Identify which cell holds the provided text, then report its (X, Y) central coordinate. 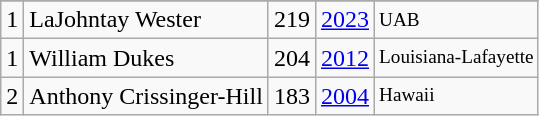
183 (292, 96)
William Dukes (146, 58)
Anthony Crissinger-Hill (146, 96)
2 (12, 96)
Hawaii (457, 96)
2004 (344, 96)
LaJohntay Wester (146, 20)
219 (292, 20)
Louisiana-Lafayette (457, 58)
204 (292, 58)
2023 (344, 20)
UAB (457, 20)
2012 (344, 58)
